Return [X, Y] of the center of cell containing provided text 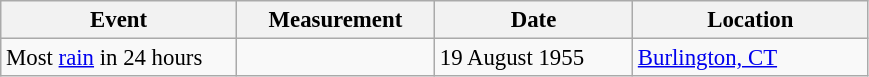
Location [751, 20]
Most rain in 24 hours [119, 58]
19 August 1955 [533, 58]
Event [119, 20]
Date [533, 20]
Measurement [335, 20]
Burlington, CT [751, 58]
